From the cell containing the given text, extract its center point as [X, Y] coordinate. 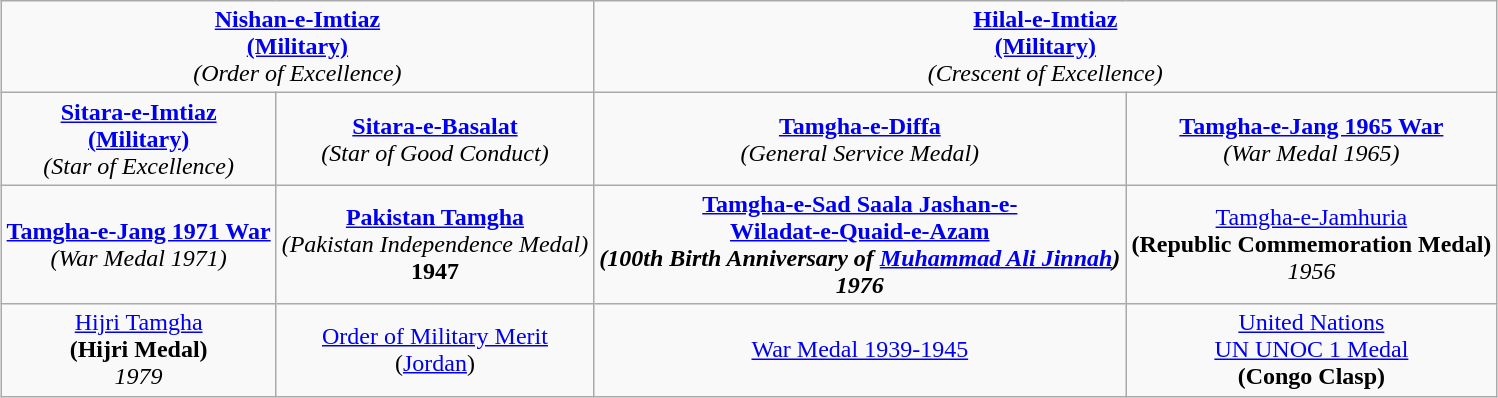
Hijri Tamgha(Hijri Medal)1979 [138, 350]
Pakistan Tamgha(Pakistan Independence Medal)1947 [435, 244]
Tamgha-e-Jamhuria(Republic Commemoration Medal)1956 [1312, 244]
Tamgha-e-Sad Saala Jashan-e-Wiladat-e-Quaid-e-Azam(100th Birth Anniversary of Muhammad Ali Jinnah)1976 [860, 244]
Sitara-e-Basalat(Star of Good Conduct) [435, 139]
Tamgha-e-Jang 1971 War(War Medal 1971) [138, 244]
Nishan-e-Imtiaz(Military)(Order of Excellence) [298, 47]
War Medal 1939-1945 [860, 350]
Tamgha-e-Diffa(General Service Medal) [860, 139]
Hilal-e-Imtiaz(Military)(Crescent of Excellence) [1046, 47]
Order of Military Merit(Jordan) [435, 350]
Sitara-e-Imtiaz(Military)(Star of Excellence) [138, 139]
Tamgha-e-Jang 1965 War(War Medal 1965) [1312, 139]
United NationsUN UNOC 1 Medal(Congo Clasp) [1312, 350]
